Identify which cell holds the provided text, then report its (X, Y) central coordinate. 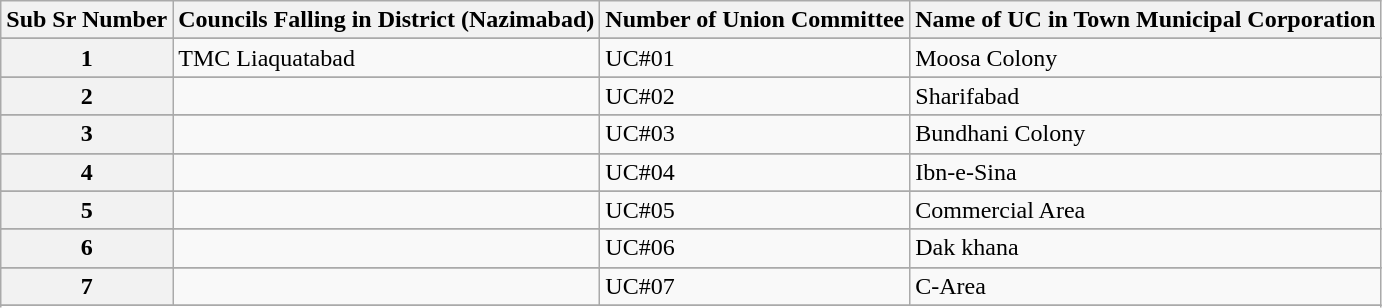
2 (87, 96)
UC#01 (755, 58)
Sub Sr Number (87, 20)
3 (87, 134)
UC#04 (755, 172)
1 (87, 58)
C-Area (1146, 286)
Moosa Colony (1146, 58)
Councils Falling in District (Nazimabad) (386, 20)
5 (87, 210)
6 (87, 248)
Dak khana (1146, 248)
7 (87, 286)
Number of Union Committee (755, 20)
Bundhani Colony (1146, 134)
Name of UC in Town Municipal Corporation (1146, 20)
Commercial Area (1146, 210)
UC#05 (755, 210)
Ibn-e-Sina (1146, 172)
UC#02 (755, 96)
Sharifabad (1146, 96)
UC#03 (755, 134)
UC#07 (755, 286)
4 (87, 172)
UC#06 (755, 248)
TMC Liaquatabad (386, 58)
